From the cell containing the given text, extract its center point as (X, Y) coordinate. 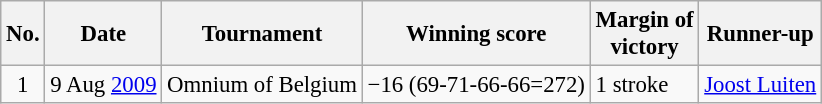
1 (23, 85)
Tournament (262, 34)
Winning score (476, 34)
Runner-up (760, 34)
No. (23, 34)
Joost Luiten (760, 85)
Margin ofvictory (644, 34)
9 Aug 2009 (104, 85)
1 stroke (644, 85)
−16 (69-71-66-66=272) (476, 85)
Omnium of Belgium (262, 85)
Date (104, 34)
